Return the [x, y] coordinate for the center point of the cell that contains the specified text.  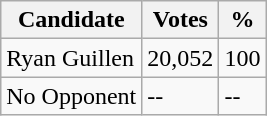
Ryan Guillen [72, 58]
No Opponent [72, 96]
100 [242, 58]
Candidate [72, 20]
% [242, 20]
20,052 [180, 58]
Votes [180, 20]
